Return [X, Y] of the center of cell containing provided text 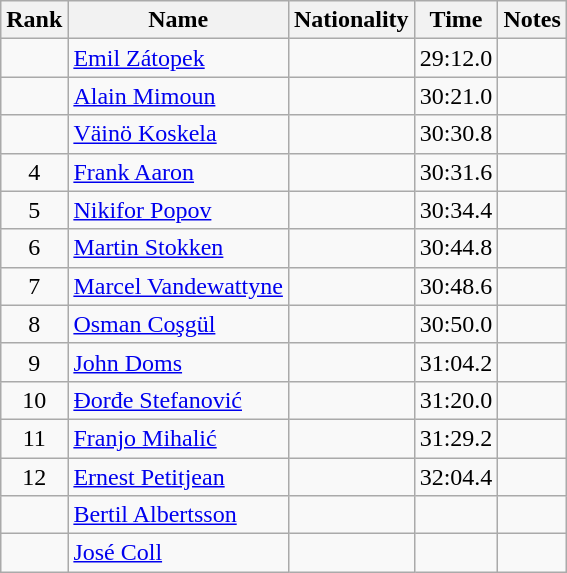
31:29.2 [456, 438]
José Coll [178, 553]
John Doms [178, 362]
Nationality [351, 20]
30:30.8 [456, 134]
11 [34, 438]
Marcel Vandewattyne [178, 286]
31:04.2 [456, 362]
Nikifor Popov [178, 210]
8 [34, 324]
5 [34, 210]
12 [34, 477]
Bertil Albertsson [178, 515]
10 [34, 400]
7 [34, 286]
30:34.4 [456, 210]
Väinö Koskela [178, 134]
30:31.6 [456, 172]
Time [456, 20]
30:48.6 [456, 286]
29:12.0 [456, 58]
Alain Mimoun [178, 96]
30:50.0 [456, 324]
Osman Coşgül [178, 324]
4 [34, 172]
Notes [532, 20]
31:20.0 [456, 400]
9 [34, 362]
32:04.4 [456, 477]
Emil Zátopek [178, 58]
Frank Aaron [178, 172]
Đorđe Stefanović [178, 400]
6 [34, 248]
Franjo Mihalić [178, 438]
Martin Stokken [178, 248]
30:21.0 [456, 96]
30:44.8 [456, 248]
Ernest Petitjean [178, 477]
Name [178, 20]
Rank [34, 20]
